Return [x, y] of the center of cell containing provided text 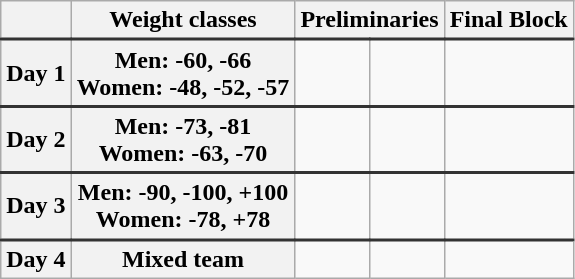
Final Block [508, 20]
Weight classes [183, 20]
Men: -73, -81 Women: -63, -70 [183, 140]
Day 2 [36, 140]
Men: -90, -100, +100 Women: -78, +78 [183, 206]
Day 3 [36, 206]
Day 4 [36, 258]
Mixed team [183, 258]
Preliminaries [370, 20]
Men: -60, -66 Women: -48, -52, -57 [183, 74]
Day 1 [36, 74]
